Capture the cell that displays the provided text and extract its [x, y] central coordinate. 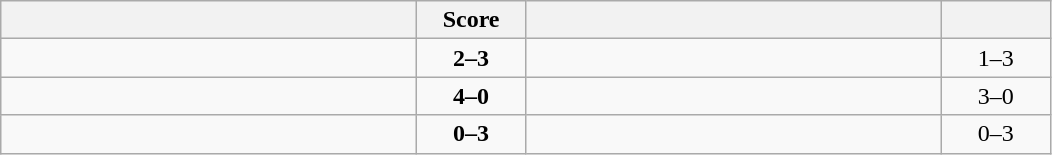
2–3 [472, 58]
3–0 [996, 96]
4–0 [472, 96]
1–3 [996, 58]
Score [472, 20]
